Capture the cell that displays the provided text and extract its (X, Y) central coordinate. 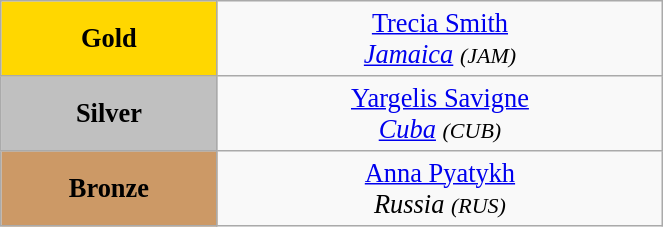
Gold (109, 38)
Silver (109, 112)
Bronze (109, 188)
Yargelis SavigneCuba (CUB) (440, 112)
Anna PyatykhRussia (RUS) (440, 188)
Trecia SmithJamaica (JAM) (440, 38)
